Locate the cell with the specified text and output its [x, y] center coordinate. 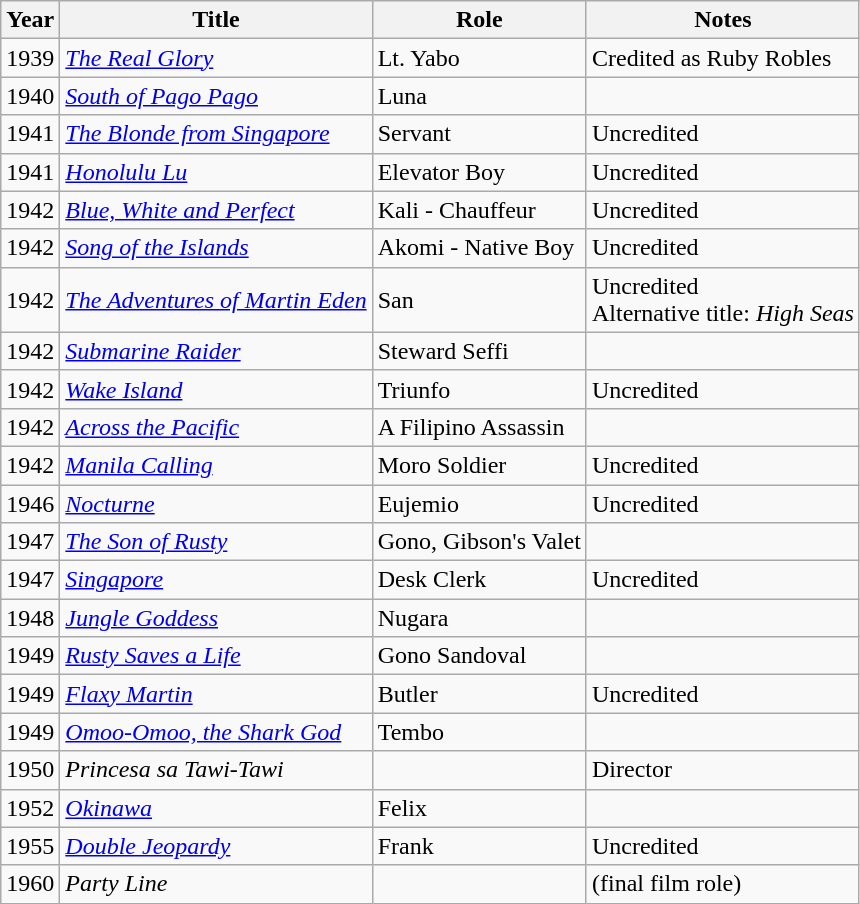
Party Line [216, 884]
Luna [479, 96]
Role [479, 20]
Butler [479, 694]
Across the Pacific [216, 427]
Moro Soldier [479, 465]
Notes [722, 20]
1960 [30, 884]
Flaxy Martin [216, 694]
1939 [30, 58]
Frank [479, 846]
Steward Seffi [479, 351]
Gono, Gibson's Valet [479, 542]
South of Pago Pago [216, 96]
The Real Glory [216, 58]
UncreditedAlternative title: High Seas [722, 300]
Manila Calling [216, 465]
Rusty Saves a Life [216, 656]
Credited as Ruby Robles [722, 58]
Submarine Raider [216, 351]
A Filipino Assassin [479, 427]
San [479, 300]
Singapore [216, 580]
Song of the Islands [216, 248]
Triunfo [479, 389]
Tembo [479, 732]
1948 [30, 618]
Blue, White and Perfect [216, 210]
Felix [479, 808]
1955 [30, 846]
Eujemio [479, 503]
Omoo-Omoo, the Shark God [216, 732]
Jungle Goddess [216, 618]
Director [722, 770]
The Blonde from Singapore [216, 134]
Desk Clerk [479, 580]
The Adventures of Martin Eden [216, 300]
Nugara [479, 618]
1952 [30, 808]
Elevator Boy [479, 172]
Year [30, 20]
1950 [30, 770]
1940 [30, 96]
(final film role) [722, 884]
Akomi - Native Boy [479, 248]
Princesa sa Tawi-Tawi [216, 770]
1946 [30, 503]
Nocturne [216, 503]
Honolulu Lu [216, 172]
Lt. Yabo [479, 58]
The Son of Rusty [216, 542]
Title [216, 20]
Gono Sandoval [479, 656]
Okinawa [216, 808]
Wake Island [216, 389]
Double Jeopardy [216, 846]
Servant [479, 134]
Kali - Chauffeur [479, 210]
